Extract the [x, y] coordinate from the center of the cell holding the provided text.  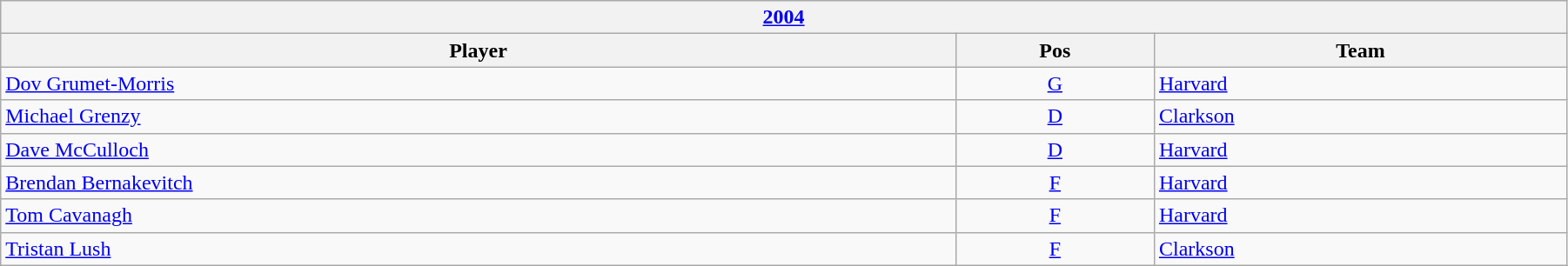
Brendan Bernakevitch [479, 183]
2004 [784, 17]
Tom Cavanagh [479, 216]
Pos [1055, 50]
Michael Grenzy [479, 116]
Player [479, 50]
Tristan Lush [479, 249]
Dave McCulloch [479, 150]
Team [1360, 50]
G [1055, 83]
Dov Grumet-Morris [479, 83]
